Pinpoint the cell where the given text exists, returning its [x, y] midpoint coordinate. 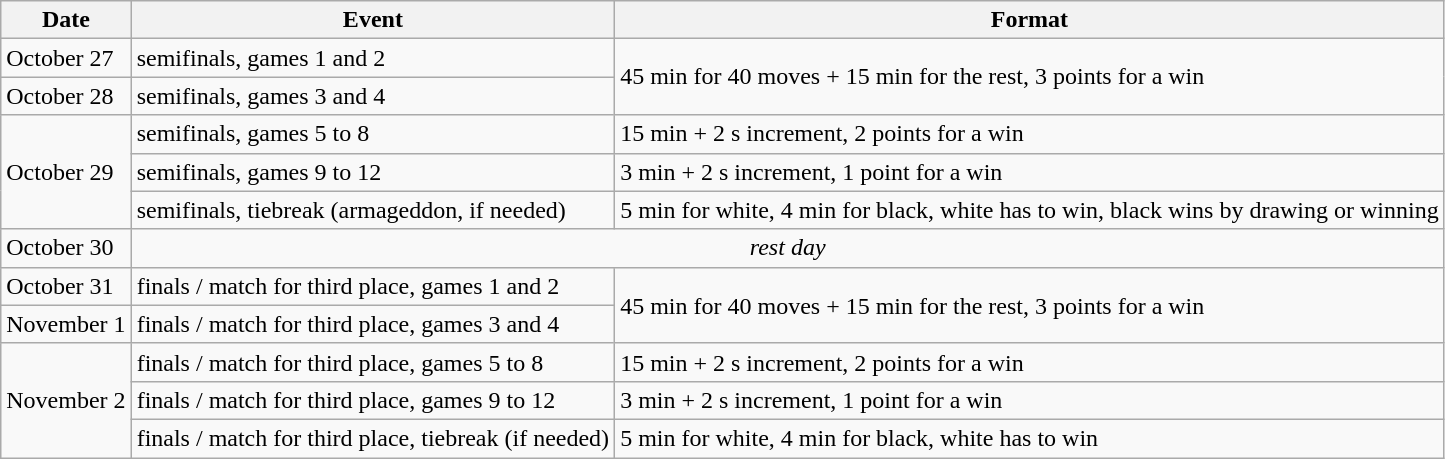
semifinals, games 1 and 2 [373, 58]
October 31 [66, 286]
semifinals, games 3 and 4 [373, 96]
rest day [788, 248]
finals / match for third place, games 5 to 8 [373, 362]
November 2 [66, 400]
semifinals, tiebreak (armageddon, if needed) [373, 210]
Date [66, 20]
Event [373, 20]
finals / match for third place, games 3 and 4 [373, 324]
November 1 [66, 324]
October 28 [66, 96]
semifinals, games 5 to 8 [373, 134]
finals / match for third place, tiebreak (if needed) [373, 438]
finals / match for third place, games 1 and 2 [373, 286]
October 29 [66, 172]
semifinals, games 9 to 12 [373, 172]
5 min for white, 4 min for black, white has to win, black wins by drawing or winning [1030, 210]
October 30 [66, 248]
5 min for white, 4 min for black, white has to win [1030, 438]
October 27 [66, 58]
Format [1030, 20]
finals / match for third place, games 9 to 12 [373, 400]
